Search for the cell housing the specified text and yield its [x, y] center coordinate. 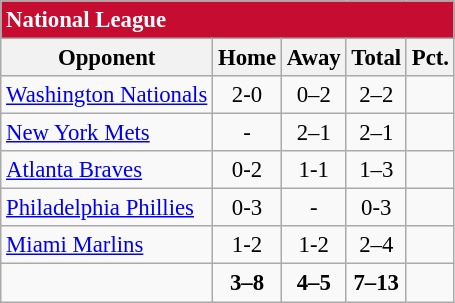
Away [314, 58]
National League [228, 20]
New York Mets [107, 133]
7–13 [376, 283]
1–3 [376, 170]
Miami Marlins [107, 245]
Philadelphia Phillies [107, 208]
4–5 [314, 283]
0-2 [248, 170]
0–2 [314, 95]
Pct. [430, 58]
1-1 [314, 170]
3–8 [248, 283]
2–2 [376, 95]
Atlanta Braves [107, 170]
Home [248, 58]
2-0 [248, 95]
Opponent [107, 58]
2–4 [376, 245]
Total [376, 58]
Washington Nationals [107, 95]
